Return (x, y) of the center of cell containing provided text 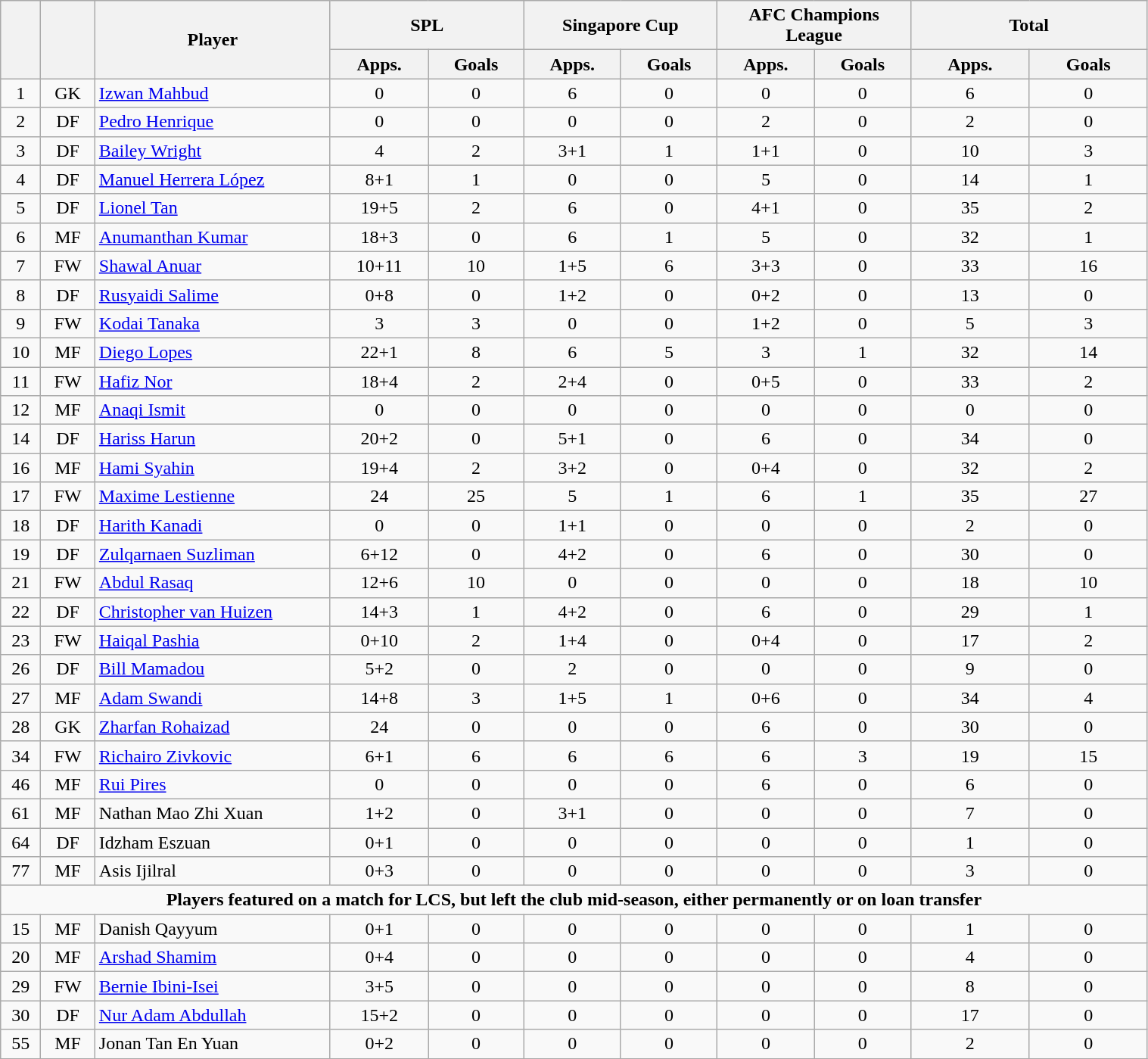
Haiqal Pashia (212, 640)
Adam Swandi (212, 698)
1+4 (572, 640)
3+5 (379, 986)
Total (1029, 26)
22 (21, 612)
46 (21, 784)
20 (21, 958)
SPL (427, 26)
2+4 (572, 381)
3+2 (572, 468)
19+4 (379, 468)
4+1 (766, 208)
Idzham Eszuan (212, 843)
Richairo Zivkovic (212, 755)
Player (212, 39)
Maxime Lestienne (212, 497)
0+10 (379, 640)
18+4 (379, 381)
11 (21, 381)
21 (21, 583)
5+2 (379, 669)
Nathan Mao Zhi Xuan (212, 813)
3+3 (766, 266)
AFC Champions League (814, 26)
28 (21, 727)
Hafiz Nor (212, 381)
6+12 (379, 554)
Anumanthan Kumar (212, 237)
10+11 (379, 266)
Shawal Anuar (212, 266)
Arshad Shamim (212, 958)
Hariss Harun (212, 439)
Zulqarnaen Suzliman (212, 554)
25 (476, 497)
22+1 (379, 352)
Nur Adam Abdullah (212, 1015)
61 (21, 813)
Christopher van Huizen (212, 612)
Izwan Mahbud (212, 93)
0+5 (766, 381)
0+3 (379, 871)
26 (21, 669)
Rui Pires (212, 784)
Asis Ijilral (212, 871)
13 (970, 294)
Harith Kanadi (212, 525)
Pedro Henrique (212, 122)
12 (21, 410)
19+5 (379, 208)
6+1 (379, 755)
Diego Lopes (212, 352)
0+6 (766, 698)
Anaqi Ismit (212, 410)
14+8 (379, 698)
18+3 (379, 237)
Players featured on a match for LCS, but left the club mid-season, either permanently or on loan transfer (574, 900)
Abdul Rasaq (212, 583)
Bernie Ibini-Isei (212, 986)
55 (21, 1044)
8+1 (379, 179)
Bill Mamadou (212, 669)
15+2 (379, 1015)
12+6 (379, 583)
Manuel Herrera López (212, 179)
23 (21, 640)
Kodai Tanaka (212, 323)
Singapore Cup (621, 26)
Danish Qayyum (212, 929)
77 (21, 871)
14+3 (379, 612)
Jonan Tan En Yuan (212, 1044)
Hami Syahin (212, 468)
Rusyaidi Salime (212, 294)
20+2 (379, 439)
Lionel Tan (212, 208)
Bailey Wright (212, 151)
0+8 (379, 294)
64 (21, 843)
5+1 (572, 439)
Zharfan Rohaizad (212, 727)
